Pinpoint the cell where the given text exists, returning its [X, Y] midpoint coordinate. 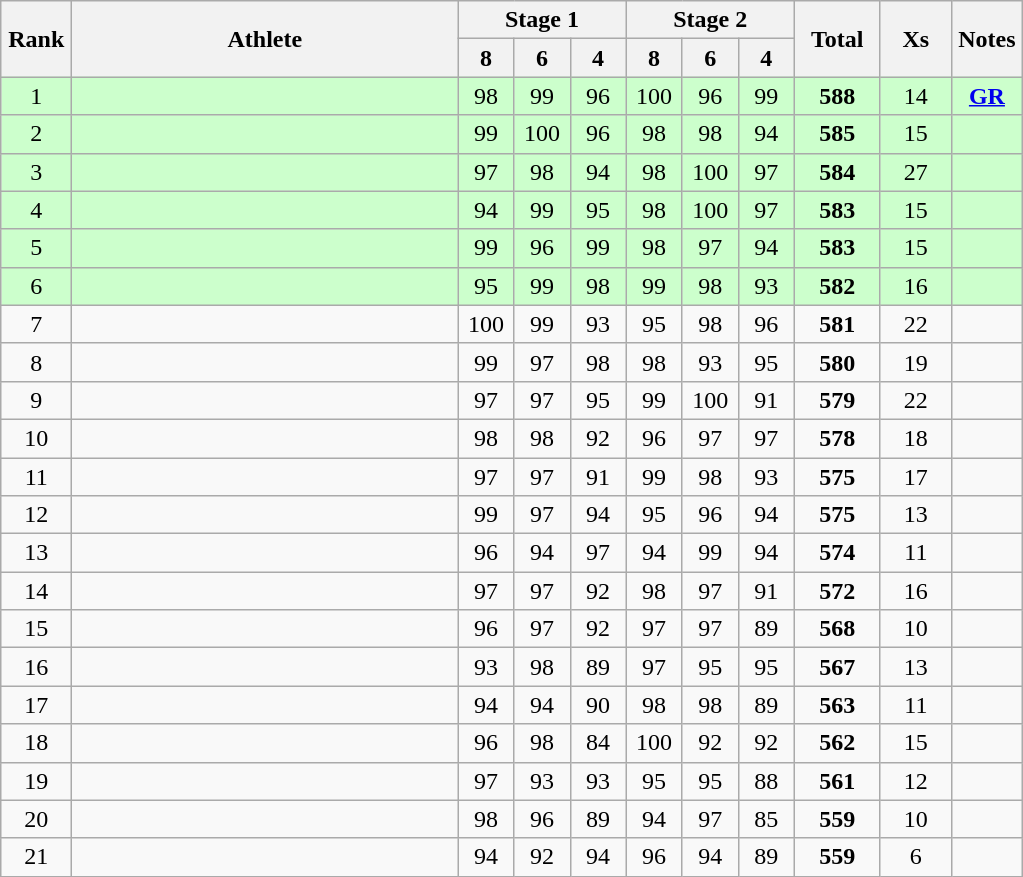
2 [36, 134]
85 [766, 819]
568 [837, 629]
581 [837, 324]
Rank [36, 39]
574 [837, 553]
579 [837, 400]
588 [837, 96]
563 [837, 705]
3 [36, 172]
572 [837, 591]
1 [36, 96]
20 [36, 819]
Stage 2 [710, 20]
90 [598, 705]
Xs [916, 39]
Athlete [265, 39]
9 [36, 400]
27 [916, 172]
7 [36, 324]
567 [837, 667]
88 [766, 781]
584 [837, 172]
582 [837, 286]
84 [598, 743]
585 [837, 134]
5 [36, 248]
Notes [986, 39]
562 [837, 743]
580 [837, 362]
GR [986, 96]
561 [837, 781]
21 [36, 857]
578 [837, 438]
Stage 1 [542, 20]
Total [837, 39]
